Locate the cell with the specified text and output its (X, Y) center coordinate. 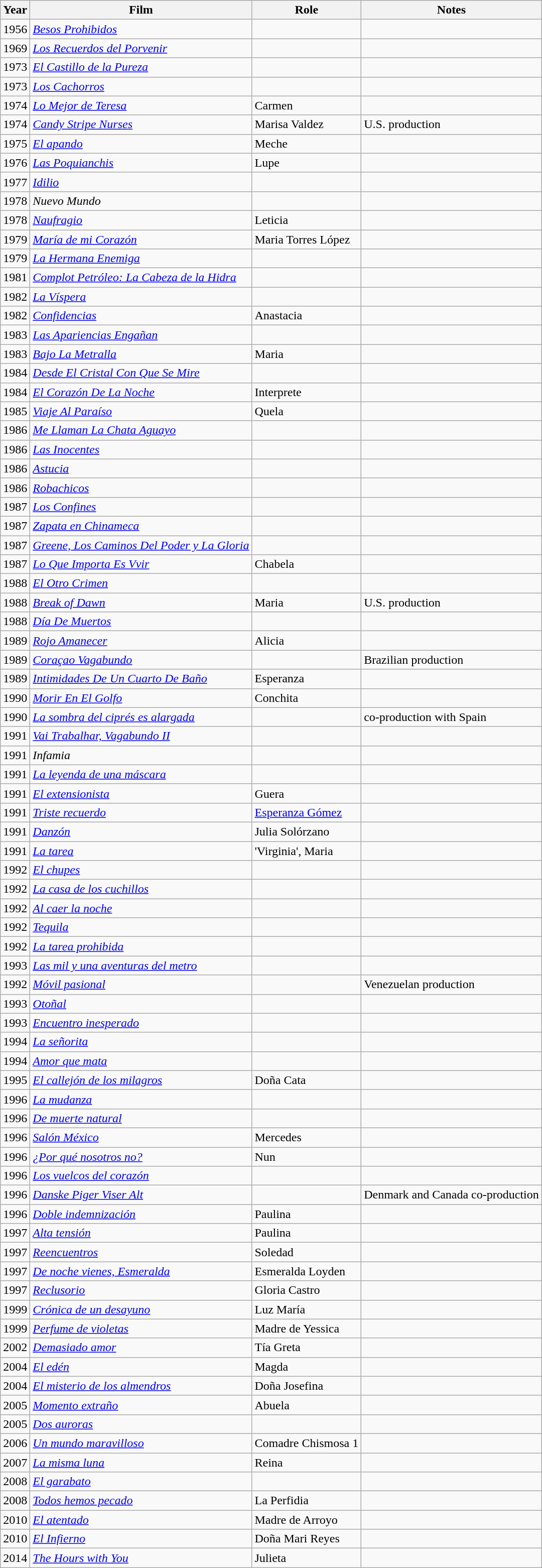
Lo Que Importa Es Vvir (141, 564)
2007 (15, 1463)
Gloria Castro (307, 1290)
Madre de Yessica (307, 1329)
Las Inocentes (141, 449)
El edén (141, 1367)
Doña Josefina (307, 1386)
La mudanza (141, 1099)
Idilio (141, 182)
Crónica de un desayuno (141, 1309)
Amor que mata (141, 1061)
Triste recuerdo (141, 812)
Móvil pasional (141, 985)
Encuentro inesperado (141, 1023)
Notes (452, 10)
Robachicos (141, 488)
Perfume de violetas (141, 1329)
Alicia (307, 641)
Greene, Los Caminos Del Poder y La Gloria (141, 545)
El apando (141, 144)
Guera (307, 793)
2002 (15, 1348)
Las Poquianchis (141, 163)
Día De Muertos (141, 622)
Vai Trabalhar, Vagabundo II (141, 736)
Bajo La Metralla (141, 354)
2014 (15, 1558)
El Corazón De La Noche (141, 392)
Venezuelan production (452, 985)
El atentado (141, 1520)
Doble indemnización (141, 1214)
Mercedes (307, 1137)
Besos Prohibidos (141, 29)
Nun (307, 1156)
Rojo Amanecer (141, 641)
'Virginia', Maria (307, 851)
Reclusorio (141, 1290)
Quela (307, 411)
Los Recuerdos del Porvenir (141, 48)
Luz María (307, 1309)
1976 (15, 163)
Esmeralda Loyden (307, 1271)
Leticia (307, 220)
Abuela (307, 1405)
La señorita (141, 1042)
Year (15, 10)
La leyenda de una máscara (141, 774)
Meche (307, 144)
El Castillo de la Pureza (141, 67)
Los vuelcos del corazón (141, 1176)
El extensionista (141, 793)
El Otro Crimen (141, 583)
Me Llaman La Chata Aguayo (141, 430)
Naufragio (141, 220)
La Hermana Enemiga (141, 259)
1956 (15, 29)
Break of Dawn (141, 602)
Un mundo maravilloso (141, 1443)
Los Cachorros (141, 86)
Salón México (141, 1137)
Intimidades De Un Cuarto De Baño (141, 679)
Marisa Valdez (307, 125)
La tarea (141, 851)
La Víspera (141, 297)
1995 (15, 1080)
Otoñal (141, 1004)
Dos auroras (141, 1424)
Astucia (141, 468)
El misterio de los almendros (141, 1386)
Complot Petróleo: La Cabeza de la Hidra (141, 278)
Magda (307, 1367)
1985 (15, 411)
Madre de Arroyo (307, 1520)
Interprete (307, 392)
Nuevo Mundo (141, 201)
Carmen (307, 105)
Comadre Chismosa 1 (307, 1443)
Zapata en Chinameca (141, 526)
Doña Cata (307, 1080)
2006 (15, 1443)
Lupe (307, 163)
La misma luna (141, 1463)
The Hours with You (141, 1558)
Desde El Cristal Con Que Se Mire (141, 373)
Film (141, 10)
El garabato (141, 1482)
Danzón (141, 831)
Demasiado amor (141, 1348)
Julieta (307, 1558)
Chabela (307, 564)
De muerte natural (141, 1118)
Al caer la noche (141, 908)
Julia Solórzano (307, 831)
Anastacia (307, 316)
Todos hemos pecado (141, 1501)
Esperanza Gómez (307, 812)
Soledad (307, 1252)
1969 (15, 48)
De noche vienes, Esmeralda (141, 1271)
Infamia (141, 755)
Lo Mejor de Teresa (141, 105)
Reencuentros (141, 1252)
Viaje Al Paraíso (141, 411)
Doña Mari Reyes (307, 1539)
Conchita (307, 698)
Morir En El Golfo (141, 698)
Confidencias (141, 316)
María de mi Corazón (141, 239)
Maria Torres López (307, 239)
Brazilian production (452, 660)
1981 (15, 278)
Alta tensión (141, 1233)
Los Confines (141, 507)
1977 (15, 182)
La casa de los cuchillos (141, 889)
Reina (307, 1463)
Candy Stripe Nurses (141, 125)
Role (307, 10)
Las Apariencias Engañan (141, 335)
1975 (15, 144)
El Infierno (141, 1539)
Tía Greta (307, 1348)
Las mil y una aventuras del metro (141, 966)
La Perfidia (307, 1501)
El callejón de los milagros (141, 1080)
Momento extraño (141, 1405)
Coraçao Vagabundo (141, 660)
Denmark and Canada co-production (452, 1195)
Tequila (141, 927)
co-production with Spain (452, 717)
Danske Piger Viser Alt (141, 1195)
El chupes (141, 870)
¿Por qué nosotros no? (141, 1156)
La sombra del ciprés es alargada (141, 717)
Esperanza (307, 679)
La tarea prohibida (141, 946)
